Find where the given text appears and provide that cell's center as [x, y] coordinate. 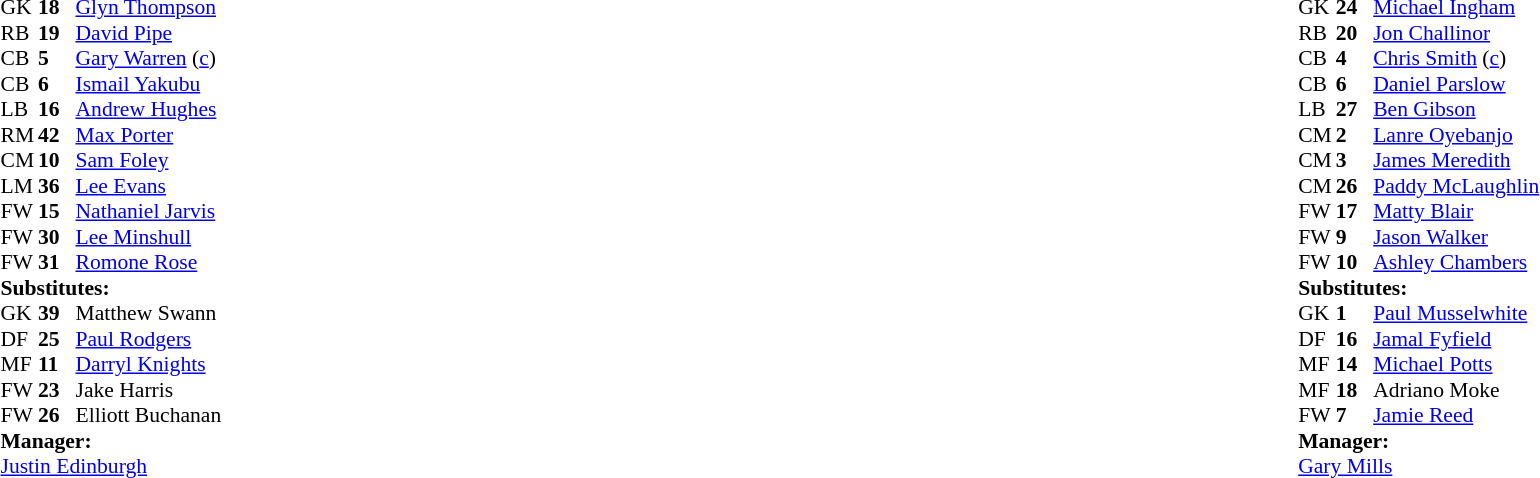
11 [57, 365]
Paddy McLaughlin [1456, 186]
James Meredith [1456, 161]
Sam Foley [149, 161]
Michael Potts [1456, 365]
Paul Rodgers [149, 339]
Jon Challinor [1456, 33]
17 [1355, 211]
Lanre Oyebanjo [1456, 135]
5 [57, 59]
Jason Walker [1456, 237]
Jamal Fyfield [1456, 339]
15 [57, 211]
30 [57, 237]
Paul Musselwhite [1456, 313]
39 [57, 313]
Lee Minshull [149, 237]
Nathaniel Jarvis [149, 211]
Matty Blair [1456, 211]
LM [19, 186]
Daniel Parslow [1456, 84]
Darryl Knights [149, 365]
Gary Warren (c) [149, 59]
1 [1355, 313]
Ben Gibson [1456, 109]
31 [57, 263]
Ashley Chambers [1456, 263]
Romone Rose [149, 263]
RM [19, 135]
Jake Harris [149, 390]
42 [57, 135]
Max Porter [149, 135]
18 [1355, 390]
Lee Evans [149, 186]
9 [1355, 237]
14 [1355, 365]
25 [57, 339]
Elliott Buchanan [149, 415]
36 [57, 186]
Ismail Yakubu [149, 84]
Matthew Swann [149, 313]
Chris Smith (c) [1456, 59]
7 [1355, 415]
20 [1355, 33]
4 [1355, 59]
2 [1355, 135]
Adriano Moke [1456, 390]
27 [1355, 109]
Andrew Hughes [149, 109]
19 [57, 33]
Jamie Reed [1456, 415]
23 [57, 390]
3 [1355, 161]
David Pipe [149, 33]
